Search for the cell housing the specified text and yield its (X, Y) center coordinate. 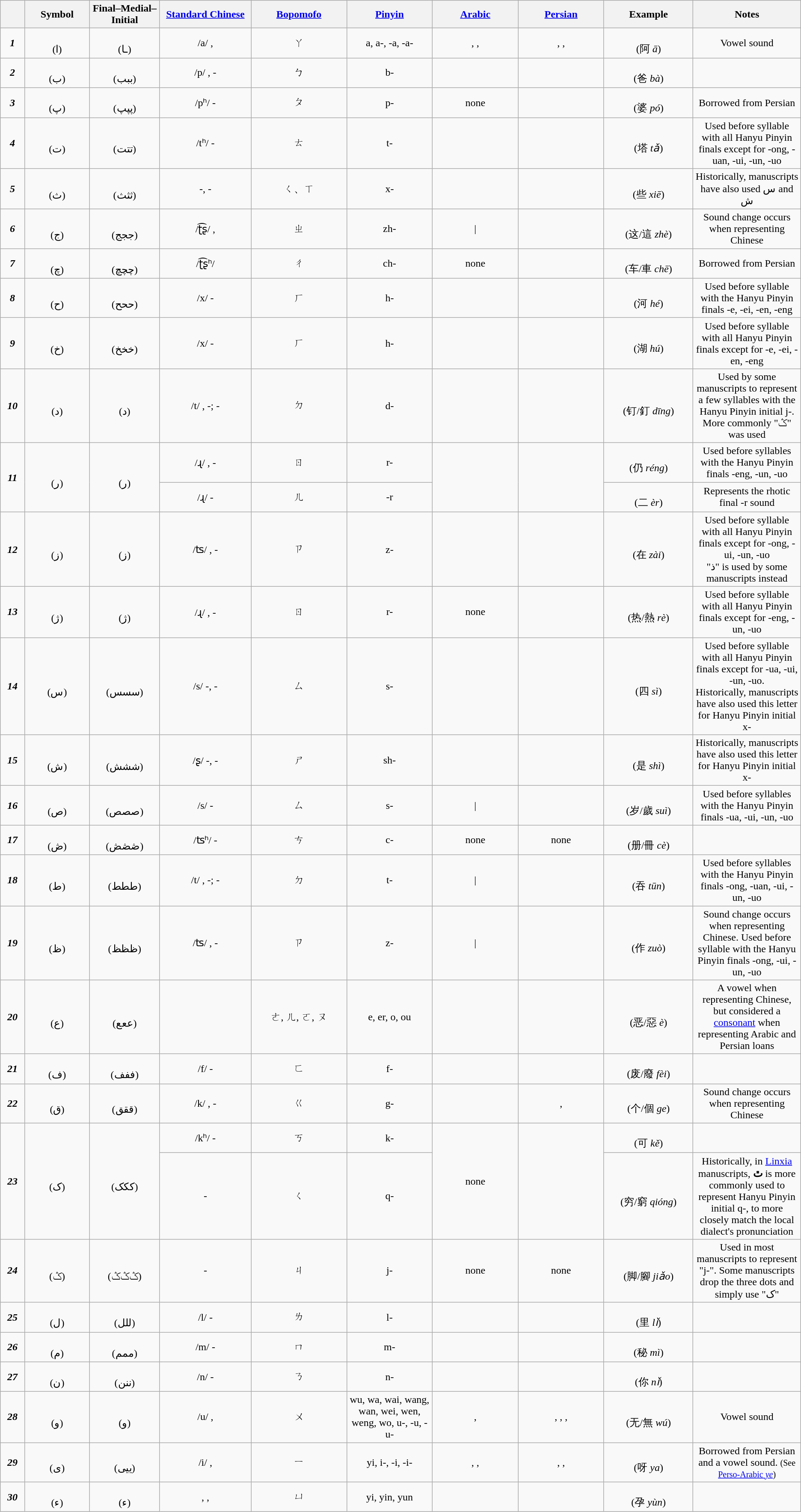
ㄜ, ㄦ, ㄛ, ㄡ (299, 1017)
(呀 ya) (649, 1462)
(ش) (57, 760)
ㄕ (299, 760)
21 (12, 1069)
Historically, manuscripts have also used س and ش (747, 189)
(婆 pó) (649, 103)
q- (389, 1196)
(塔 tǎ) (649, 143)
Used before syllables with the Hanyu Pinyin finals -eng, -un, -uo (747, 462)
p- (389, 103)
/kʰ/ - (205, 1138)
8 (12, 298)
Borrowed from Persian and a vowel sound. (See Perso-Arabic ye) (747, 1462)
e, er, o, ou (389, 1017)
Persian (561, 15)
(پپپ) (125, 103)
(ببب) (125, 73)
(阿 ā) (649, 43)
Symbol (57, 15)
(سسس) (125, 686)
Used before syllables with the Hanyu Pinyin finals -ua, -ui, -un, -uo (747, 805)
Used before syllable with all Hanyu Pinyin finals except for -e, -ei, -en, -eng (747, 343)
(ـا) (125, 43)
(ث) (57, 189)
/ʂ/ -, - (205, 760)
(ککک) (125, 1181)
19 (12, 942)
(ق) (57, 1103)
Used before syllable with all Hanyu Pinyin finals except for -ong, -ui, -un, -uo"ذ" is used by some manuscripts instead (747, 550)
(作 zuò) (649, 942)
/i/ , (205, 1462)
ㄋ (299, 1377)
(ححح) (125, 298)
/f/ - (205, 1069)
4 (12, 143)
(ی) (57, 1462)
(م) (57, 1347)
ㄩ (299, 1497)
/s/ -, - (205, 686)
(册/冊 cè) (649, 840)
g- (389, 1103)
ㄎ (299, 1138)
A vowel when representing Chinese, but considered a consonant when representing Arabic and Persian loans (747, 1017)
(صصص) (125, 805)
j- (389, 1271)
(ڞڞڞ) (125, 840)
(پ) (57, 103)
ㄔ (299, 264)
ㄆ (299, 103)
(خخخ) (125, 343)
ㄌ (299, 1317)
b- (389, 73)
wu, wa, wai, wang, wan, wei, wen, weng, wo, u-, -u, -u- (389, 1417)
l- (389, 1317)
Historically, manuscripts have also used this letter for Hanyu Pinyin initial x- (747, 760)
Notes (747, 15)
(للل) (125, 1317)
(恶/惡 è) (649, 1017)
(ف) (57, 1069)
(秘 mì) (649, 1347)
k- (389, 1138)
a, a-, -a, -a- (389, 43)
(四 sì) (649, 686)
(ججج) (125, 229)
(ج) (57, 229)
/ʈ͡ʂ/ , (205, 229)
Used in most manuscripts to represent "j-". Some manuscripts drop the three dots and simply use "ک" (747, 1271)
29 (12, 1462)
(ظظظ) (125, 942)
/ʦʰ/ - (205, 840)
(废/廢 fèi) (649, 1069)
/m/ - (205, 1347)
28 (12, 1417)
Example (649, 15)
Used before syllable with all Hanyu Pinyin finals except for -ong, -uan, -ui, -un, -uo (747, 143)
(تتت) (125, 143)
/tʰ/ - (205, 143)
(ععع) (125, 1017)
Represents the rhotic final -r sound (747, 497)
13 (12, 612)
sh- (389, 760)
(仍 réng) (649, 462)
-r (389, 497)
14 (12, 686)
(ڞ) (57, 840)
(ییی) (125, 1462)
/l/ - (205, 1317)
Used before syllables with the Hanyu Pinyin finals -ong, -uan, -ui, -un, -uo (747, 880)
15 (12, 760)
f- (389, 1069)
(خ) (57, 343)
(ششش) (125, 760)
(岁/歲 suì) (649, 805)
20 (12, 1017)
(钉/釘 dīng) (649, 406)
(ممم) (125, 1347)
zh- (389, 229)
d- (389, 406)
-, - (205, 189)
11 (12, 477)
(ققق) (125, 1103)
30 (12, 1497)
24 (12, 1271)
6 (12, 229)
(里 lǐ) (649, 1317)
/u/ , (205, 1417)
2 (12, 73)
Pinyin (389, 15)
(吞 tūn) (649, 880)
(河 hé) (649, 298)
Bopomofo (299, 15)
Final–Medial–Initial (125, 15)
Used by some manuscripts to represent a few syllables with the Hanyu Pinyin initial j-. More commonly "ݣ" was used (747, 406)
yi, i-, -i, -i- (389, 1462)
ㄨ (299, 1417)
yi, yin, yun (389, 1497)
ㄇ (299, 1347)
(在 zài) (649, 550)
(ݣݣݣ) (125, 1271)
/p/ , - (205, 73)
/ɻ/ - (205, 497)
(这/這 zhè) (649, 229)
n- (389, 1377)
Used before syllable with all Hanyu Pinyin finals except for -eng, -un, -uo (747, 612)
7 (12, 264)
(湖 hú) (649, 343)
(ثثث) (125, 189)
(ک) (57, 1181)
5 (12, 189)
27 (12, 1377)
/n/ - (205, 1377)
(ل) (57, 1317)
ㄑ (299, 1196)
ㄐ (299, 1271)
16 (12, 805)
(ص) (57, 805)
x- (389, 189)
ㄊ (299, 143)
(ط) (57, 880)
(些 xiē) (649, 189)
(ننن) (125, 1377)
(车/車 chē) (649, 264)
23 (12, 1181)
(ݣ) (57, 1271)
1 (12, 43)
9 (12, 343)
(ن) (57, 1377)
(ع) (57, 1017)
(ب) (57, 73)
10 (12, 406)
(孕 yùn) (649, 1497)
3 (12, 103)
(个/個 ge) (649, 1103)
(ففف) (125, 1069)
/s/ - (205, 805)
Sound change occurs when representing Chinese. Used before syllable with the Hanyu Pinyin finals -ong, -ui, -un, -uo (747, 942)
18 (12, 880)
(可 kě) (649, 1138)
/ʈ͡ʂʰ/ (205, 264)
ㄑ、ㄒ (299, 189)
Standard Chinese (205, 15)
(脚/腳 jiǎo) (649, 1271)
/a/ , (205, 43)
/k/ , - (205, 1103)
(是 shì) (649, 760)
26 (12, 1347)
(ا) (57, 43)
Arabic (475, 15)
(ح) (57, 298)
(爸 bà) (649, 73)
12 (12, 550)
ㄘ (299, 840)
(ططط) (125, 880)
22 (12, 1103)
(ظ) (57, 942)
ch- (389, 264)
ㄓ (299, 229)
17 (12, 840)
(ت) (57, 143)
(你 nǐ) (649, 1377)
/pʰ/ - (205, 103)
ㄚ (299, 43)
25 (12, 1317)
m- (389, 1347)
ㄅ (299, 73)
Used before syllable with the Hanyu Pinyin finals -e, -ei, -en, -eng (747, 298)
(چ) (57, 264)
(س) (57, 686)
(无/無 wú) (649, 1417)
ㄈ (299, 1069)
ㄧ (299, 1462)
ㄍ (299, 1103)
, , , (561, 1417)
(热/熱 rè) (649, 612)
(穷/窮 qióng) (649, 1196)
ㄦ (299, 497)
(二 èr) (649, 497)
c- (389, 840)
(چچچ) (125, 264)
